Provide the (X, Y) coordinate of the cell's center where the given text is located.  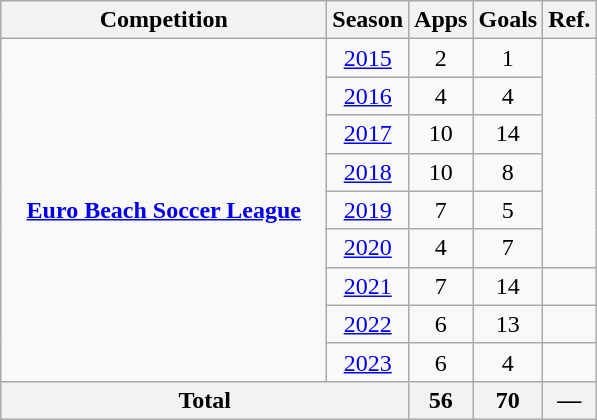
70 (508, 400)
56 (441, 400)
Total (205, 400)
2023 (368, 362)
— (570, 400)
1 (508, 58)
2022 (368, 324)
Apps (441, 20)
2020 (368, 248)
Season (368, 20)
2 (441, 58)
Euro Beach Soccer League (164, 210)
Ref. (570, 20)
Competition (164, 20)
Goals (508, 20)
2018 (368, 172)
13 (508, 324)
2019 (368, 210)
2017 (368, 134)
2015 (368, 58)
8 (508, 172)
5 (508, 210)
2021 (368, 286)
2016 (368, 96)
